Output the (x, y) coordinate of the center of the cell containing the given text.  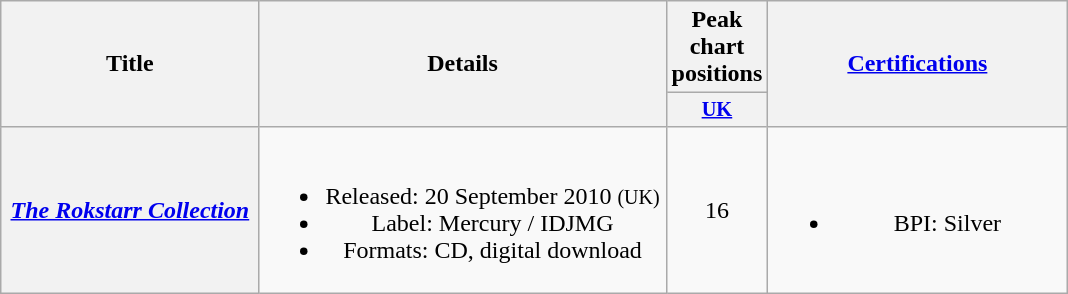
The Rokstarr Collection (130, 210)
Released: 20 September 2010 (UK)Label: Mercury / IDJMGFormats: CD, digital download (462, 210)
UK (717, 110)
BPI: Silver (918, 210)
Certifications (918, 64)
Title (130, 64)
Peak chart positions (717, 47)
16 (717, 210)
Details (462, 64)
